Return the [X, Y] coordinate for the center point of the cell that contains the specified text.  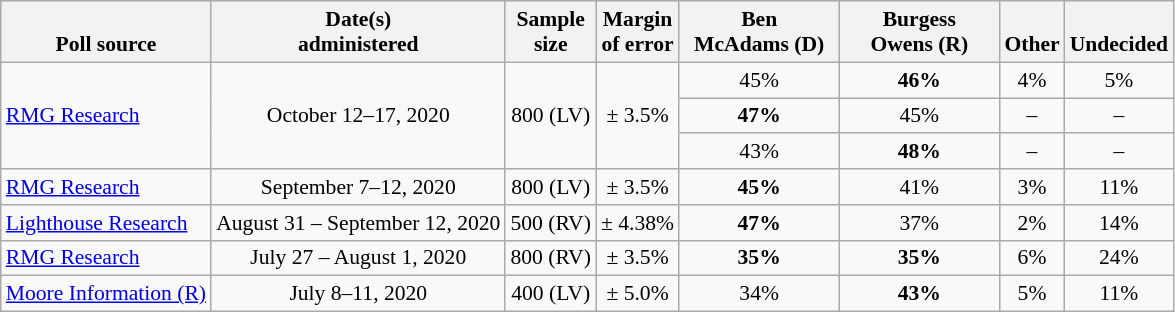
800 (RV) [550, 258]
± 4.38% [638, 223]
41% [919, 187]
Lighthouse Research [106, 223]
14% [1119, 223]
September 7–12, 2020 [358, 187]
24% [1119, 258]
Moore Information (R) [106, 294]
48% [919, 152]
4% [1032, 80]
6% [1032, 258]
± 5.0% [638, 294]
3% [1032, 187]
Poll source [106, 32]
August 31 – September 12, 2020 [358, 223]
July 27 – August 1, 2020 [358, 258]
October 12–17, 2020 [358, 116]
Undecided [1119, 32]
500 (RV) [550, 223]
34% [759, 294]
Other [1032, 32]
400 (LV) [550, 294]
Date(s)administered [358, 32]
BenMcAdams (D) [759, 32]
BurgessOwens (R) [919, 32]
2% [1032, 223]
July 8–11, 2020 [358, 294]
Marginof error [638, 32]
Samplesize [550, 32]
37% [919, 223]
46% [919, 80]
